Find where the given text appears and provide that cell's center as [x, y] coordinate. 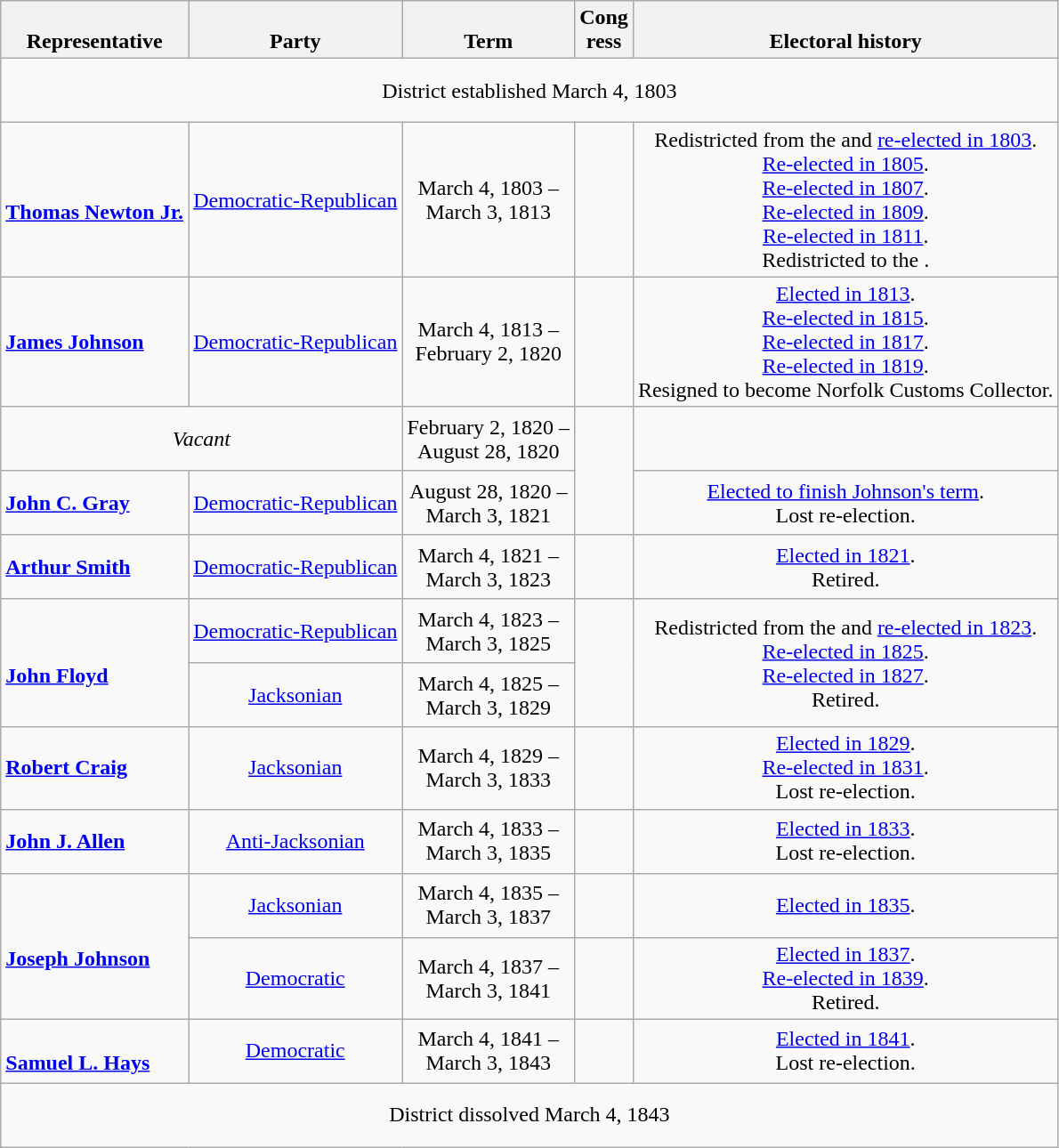
Elected in 1835. [845, 905]
Elected in 1833.Lost re-election. [845, 841]
District established March 4, 1803 [529, 91]
Party [295, 30]
March 4, 1833 –March 3, 1835 [489, 841]
Elected in 1821.Retired. [845, 567]
Joseph Johnson [94, 946]
Representative [94, 30]
Anti-Jacksonian [295, 841]
Arthur Smith [94, 567]
Electoral history [845, 30]
March 4, 1821 –March 3, 1823 [489, 567]
March 4, 1835 –March 3, 1837 [489, 905]
District dissolved March 4, 1843 [529, 1115]
Elected in 1829.Re-elected in 1831.Lost re-election. [845, 768]
March 4, 1823 –March 3, 1825 [489, 631]
March 4, 1813 –February 2, 1820 [489, 342]
Elected in 1841.Lost re-election. [845, 1051]
March 4, 1825 –March 3, 1829 [489, 695]
Elected in 1813.Re-elected in 1815.Re-elected in 1817.Re-elected in 1819.Resigned to become Norfolk Customs Collector. [845, 342]
Elected to finish Johnson's term.Lost re-election. [845, 503]
James Johnson [94, 342]
March 4, 1829 –March 3, 1833 [489, 768]
Congress [604, 30]
Vacant [201, 439]
March 4, 1803 –March 3, 1813 [489, 199]
Robert Craig [94, 768]
Term [489, 30]
March 4, 1841 –March 3, 1843 [489, 1051]
Redistricted from the and re-elected in 1823.Re-elected in 1825.Re-elected in 1827.Retired. [845, 663]
John Floyd [94, 663]
John J. Allen [94, 841]
Elected in 1837.Re-elected in 1839.Retired. [845, 978]
Thomas Newton Jr. [94, 199]
John C. Gray [94, 503]
March 4, 1837 –March 3, 1841 [489, 978]
Redistricted from the and re-elected in 1803.Re-elected in 1805.Re-elected in 1807.Re-elected in 1809.Re-elected in 1811.Redistricted to the . [845, 199]
February 2, 1820 –August 28, 1820 [489, 439]
August 28, 1820 –March 3, 1821 [489, 503]
Samuel L. Hays [94, 1051]
